Return the [X, Y] coordinate for the center point of the cell that contains the specified text.  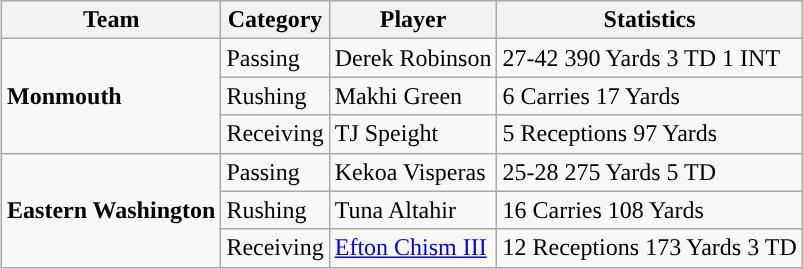
Team [112, 20]
25-28 275 Yards 5 TD [650, 172]
Player [413, 20]
Derek Robinson [413, 58]
6 Carries 17 Yards [650, 96]
Category [275, 20]
Monmouth [112, 96]
Efton Chism III [413, 248]
Kekoa Visperas [413, 172]
5 Receptions 97 Yards [650, 134]
Tuna Altahir [413, 210]
16 Carries 108 Yards [650, 210]
Eastern Washington [112, 210]
TJ Speight [413, 134]
Statistics [650, 20]
27-42 390 Yards 3 TD 1 INT [650, 58]
Makhi Green [413, 96]
12 Receptions 173 Yards 3 TD [650, 248]
